Pinpoint the cell where the given text exists, returning its [x, y] midpoint coordinate. 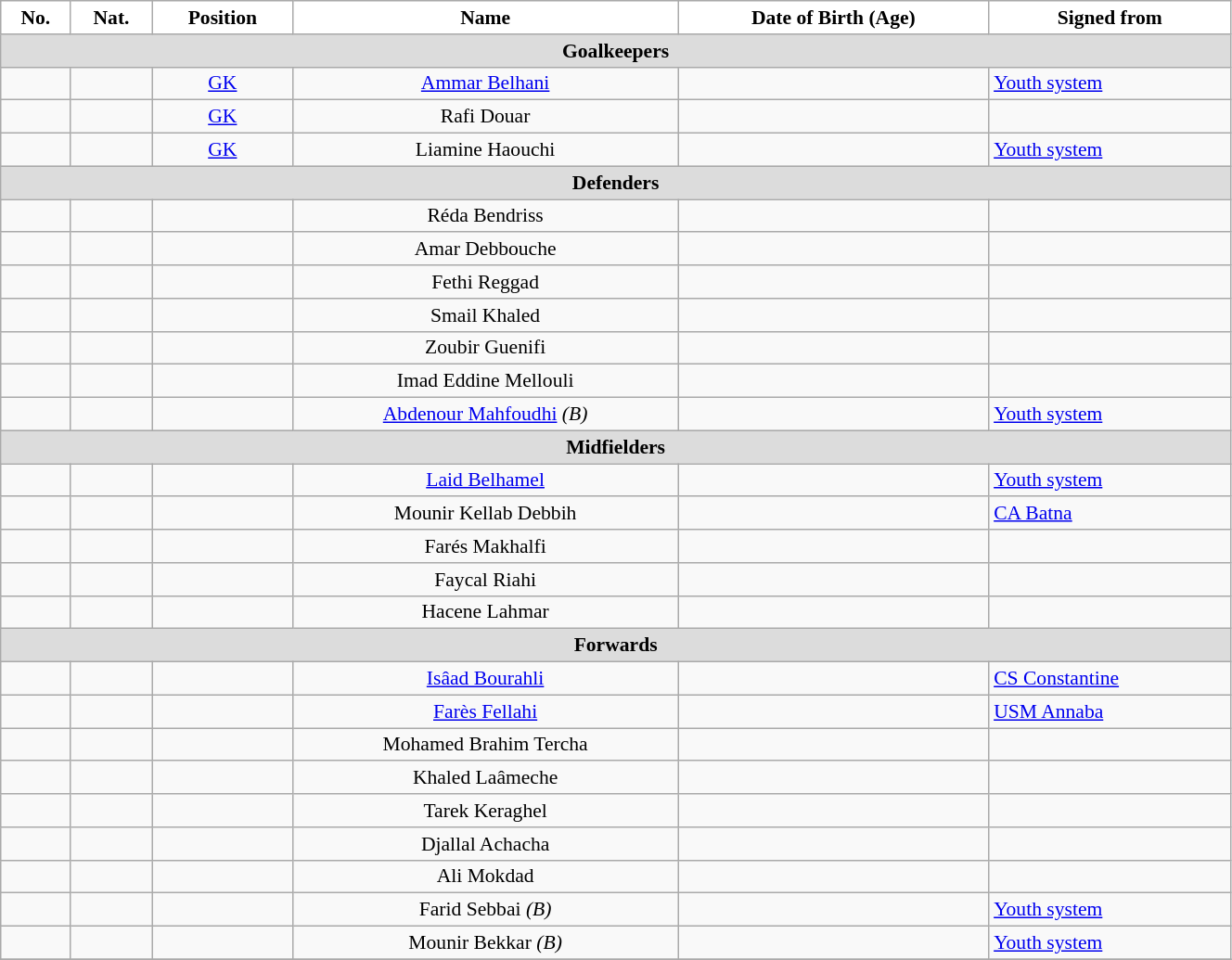
Khaled Laâmeche [486, 778]
Tarek Keraghel [486, 811]
Mounir Kellab Debbih [486, 514]
Smail Khaled [486, 315]
Name [486, 18]
Signed from [1110, 18]
Abdenour Mahfoudhi (B) [486, 415]
Isâad Bourahli [486, 679]
Amar Debbouche [486, 250]
No. [35, 18]
Midfielders [616, 447]
CA Batna [1110, 514]
Position [223, 18]
Hacene Lahmar [486, 612]
Date of Birth (Age) [834, 18]
Defenders [616, 183]
Ali Mokdad [486, 877]
CS Constantine [1110, 679]
Djallal Achacha [486, 844]
Mohamed Brahim Tercha [486, 745]
Faycal Riahi [486, 580]
Mounir Bekkar (B) [486, 943]
Farès Fellahi [486, 711]
Rafi Douar [486, 117]
USM Annaba [1110, 711]
Ammar Belhani [486, 83]
Réda Bendriss [486, 216]
Imad Eddine Mellouli [486, 381]
Farés Makhalfi [486, 546]
Nat. [111, 18]
Forwards [616, 646]
Laid Belhamel [486, 480]
Liamine Haouchi [486, 150]
Zoubir Guenifi [486, 348]
Farid Sebbai (B) [486, 910]
Goalkeepers [616, 51]
Fethi Reggad [486, 282]
